Locate the cell with the specified text and output its [X, Y] center coordinate. 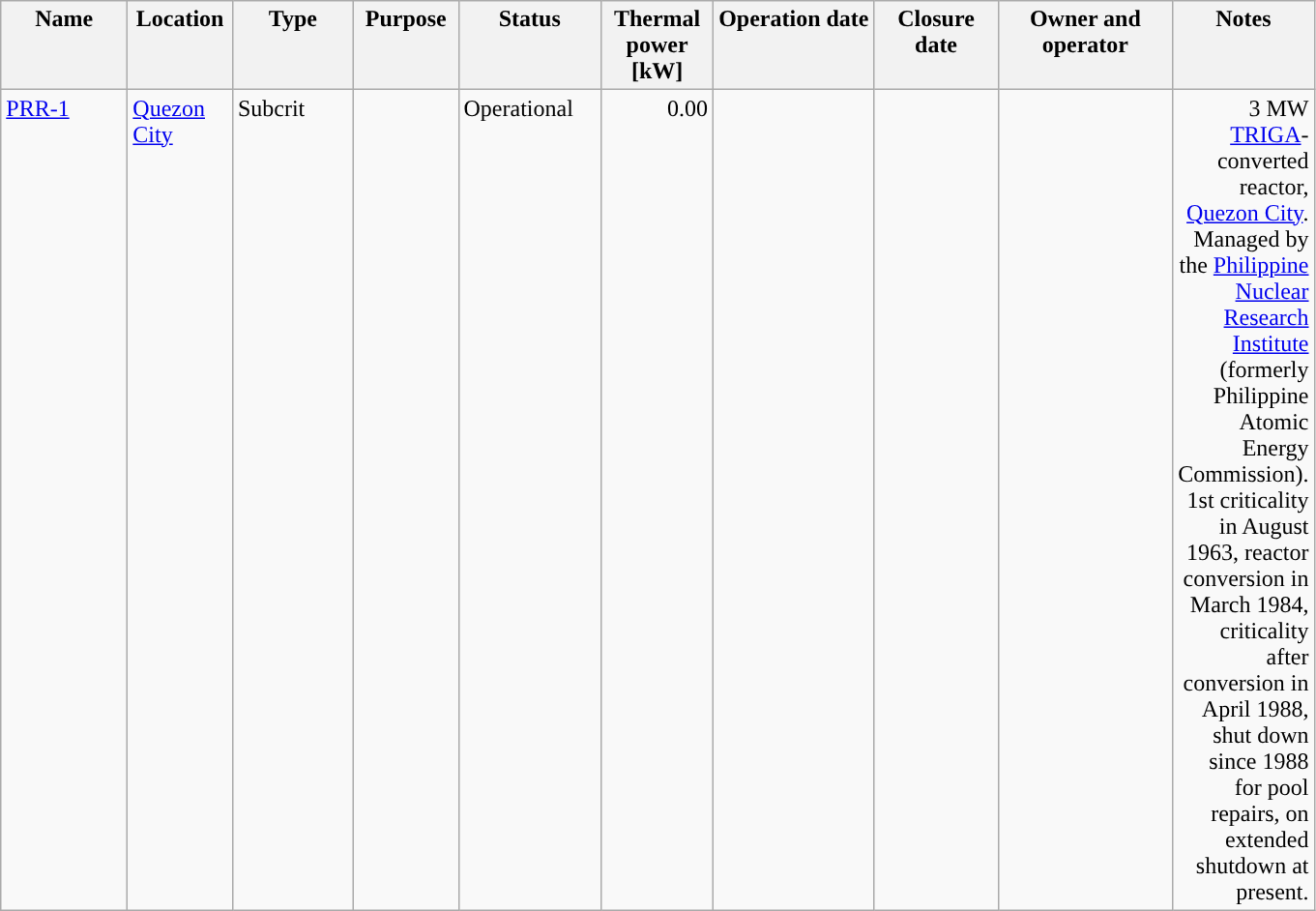
Name [64, 45]
Quezon City [180, 500]
Type [292, 45]
Operational [530, 500]
Location [180, 45]
0.00 [658, 500]
Subcrit [292, 500]
Notes [1243, 45]
Thermal power [kW] [658, 45]
Owner and operator [1085, 45]
Operation date [794, 45]
Status [530, 45]
Closure date [936, 45]
PRR-1 [64, 500]
Purpose [406, 45]
